Search for the cell housing the specified text and yield its (x, y) center coordinate. 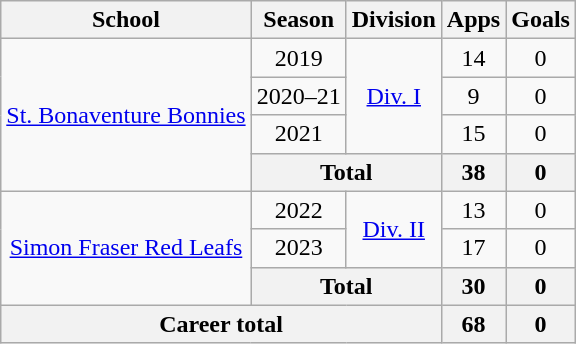
17 (473, 248)
2021 (298, 134)
2019 (298, 58)
13 (473, 210)
30 (473, 286)
Apps (473, 20)
38 (473, 172)
2022 (298, 210)
Simon Fraser Red Leafs (126, 248)
14 (473, 58)
68 (473, 324)
School (126, 20)
Div. I (394, 96)
2020–21 (298, 96)
Div. II (394, 229)
2023 (298, 248)
9 (473, 96)
St. Bonaventure Bonnies (126, 115)
15 (473, 134)
Career total (222, 324)
Goals (541, 20)
Division (394, 20)
Season (298, 20)
